Provide the (x, y) coordinate of the cell's center where the given text is located.  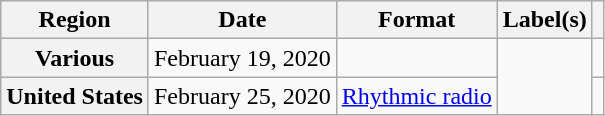
Rhythmic radio (416, 96)
February 19, 2020 (242, 58)
United States (75, 96)
February 25, 2020 (242, 96)
Region (75, 20)
Date (242, 20)
Label(s) (544, 20)
Various (75, 58)
Format (416, 20)
